Return the [X, Y] coordinate for the center point of the cell that contains the specified text.  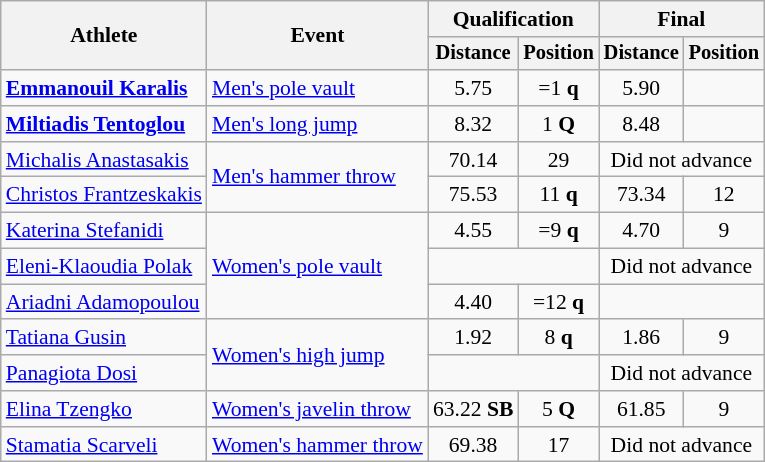
1.92 [474, 338]
4.55 [474, 231]
11 q [558, 195]
70.14 [474, 160]
73.34 [642, 195]
Women's pole vault [318, 266]
Panagiota Dosi [104, 373]
Ariadni Adamopoulou [104, 302]
4.70 [642, 231]
Women's high jump [318, 356]
Tatiana Gusin [104, 338]
5.90 [642, 88]
Qualification [514, 19]
1.86 [642, 338]
Michalis Anastasakis [104, 160]
63.22 SB [474, 409]
Miltiadis Tentoglou [104, 124]
8.48 [642, 124]
5 Q [558, 409]
Men's pole vault [318, 88]
8 q [558, 338]
Athlete [104, 36]
5.75 [474, 88]
8.32 [474, 124]
75.53 [474, 195]
Emmanouil Karalis [104, 88]
Women's javelin throw [318, 409]
=12 q [558, 302]
Men's hammer throw [318, 178]
Katerina Stefanidi [104, 231]
12 [724, 195]
29 [558, 160]
Christos Frantzeskakis [104, 195]
=1 q [558, 88]
=9 q [558, 231]
Event [318, 36]
Elina Tzengko [104, 409]
61.85 [642, 409]
Final [682, 19]
Eleni-Klaoudia Polak [104, 267]
4.40 [474, 302]
1 Q [558, 124]
Men's long jump [318, 124]
